For the text-containing cell, return its midpoint in [X, Y] coordinate format. 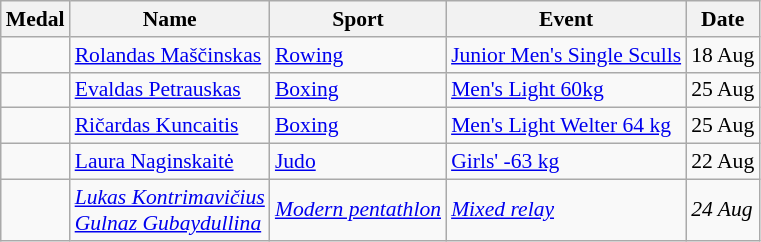
Name [170, 19]
Girls' -63 kg [566, 162]
18 Aug [722, 55]
Laura Naginskaitė [170, 162]
Date [722, 19]
Men's Light Welter 64 kg [566, 126]
Rolandas Maščinskas [170, 55]
Ričardas Kuncaitis [170, 126]
Sport [358, 19]
Judo [358, 162]
Men's Light 60kg [566, 90]
Medal [36, 19]
Modern pentathlon [358, 210]
Event [566, 19]
Evaldas Petrauskas [170, 90]
24 Aug [722, 210]
Mixed relay [566, 210]
Rowing [358, 55]
22 Aug [722, 162]
Lukas Kontrimavičius Gulnaz Gubaydullina [170, 210]
Junior Men's Single Sculls [566, 55]
